From the cell containing the given text, extract its center point as [x, y] coordinate. 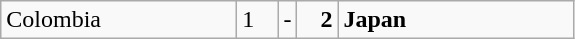
2 [318, 20]
Japan [456, 20]
Colombia [119, 20]
- [288, 20]
1 [258, 20]
